Find where the given text appears and provide that cell's center as (X, Y) coordinate. 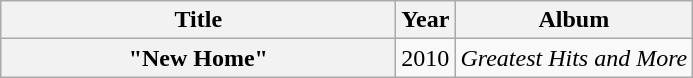
Album (574, 20)
"New Home" (198, 58)
2010 (426, 58)
Title (198, 20)
Year (426, 20)
Greatest Hits and More (574, 58)
